Find where the given text appears and provide that cell's center as (x, y) coordinate. 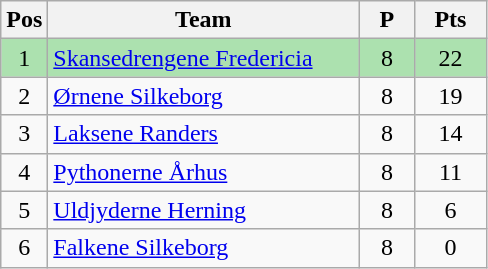
P (387, 20)
Pts (450, 20)
Laksene Randers (204, 134)
5 (24, 210)
14 (450, 134)
Skansedrengene Fredericia (204, 58)
3 (24, 134)
0 (450, 248)
Pos (24, 20)
Pythonerne Århus (204, 172)
19 (450, 96)
Ørnene Silkeborg (204, 96)
2 (24, 96)
22 (450, 58)
Uldjyderne Herning (204, 210)
4 (24, 172)
11 (450, 172)
1 (24, 58)
Falkene Silkeborg (204, 248)
Team (204, 20)
